Scan for the cell matching the given text and deliver its (x, y) coordinate at center. 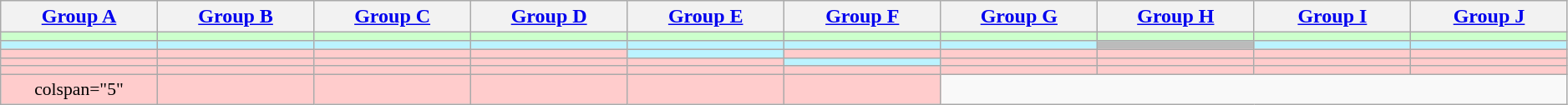
Group F (862, 17)
Group D (549, 17)
Group G (1019, 17)
Group B (236, 17)
Group E (706, 17)
Group I (1332, 17)
Group C (393, 17)
Group J (1489, 17)
colspan="5" (79, 89)
Group H (1176, 17)
Group A (79, 17)
